Search for the cell housing the specified text and yield its (X, Y) center coordinate. 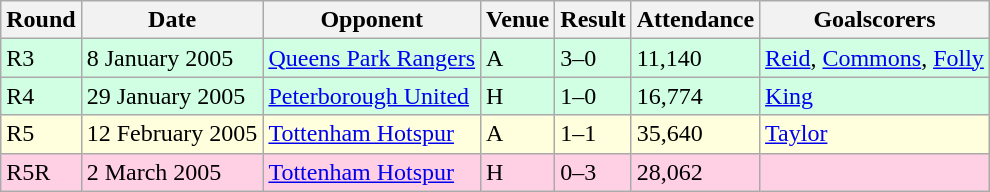
29 January 2005 (172, 96)
Queens Park Rangers (372, 58)
3–0 (593, 58)
R5R (41, 172)
28,062 (695, 172)
1–1 (593, 134)
Opponent (372, 20)
Date (172, 20)
Venue (518, 20)
16,774 (695, 96)
Reid, Commons, Folly (875, 58)
1–0 (593, 96)
Attendance (695, 20)
35,640 (695, 134)
R3 (41, 58)
0–3 (593, 172)
11,140 (695, 58)
8 January 2005 (172, 58)
R4 (41, 96)
2 March 2005 (172, 172)
Round (41, 20)
12 February 2005 (172, 134)
King (875, 96)
Taylor (875, 134)
Goalscorers (875, 20)
R5 (41, 134)
Peterborough United (372, 96)
Result (593, 20)
